From the cell containing the given text, extract its center point as [X, Y] coordinate. 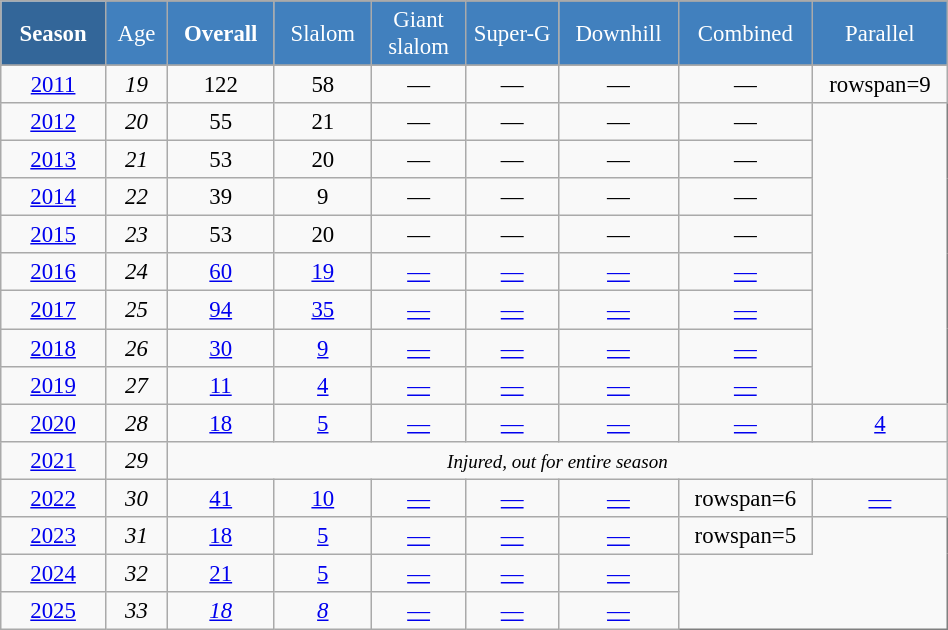
32 [136, 573]
2017 [54, 310]
Giantslalom [419, 34]
2020 [54, 423]
55 [221, 122]
122 [221, 85]
Downhill [618, 34]
2015 [54, 235]
26 [136, 348]
rowspan=5 [746, 536]
28 [136, 423]
24 [136, 273]
rowspan=6 [746, 498]
Overall [221, 34]
8 [323, 611]
22 [136, 197]
Parallel [880, 34]
33 [136, 611]
27 [136, 385]
2024 [54, 573]
Injured, out for entire season [558, 460]
Super-G [512, 34]
2025 [54, 611]
rowspan=9 [880, 85]
39 [221, 197]
10 [323, 498]
2022 [54, 498]
Slalom [323, 34]
2021 [54, 460]
2019 [54, 385]
Combined [746, 34]
2014 [54, 197]
11 [221, 385]
2023 [54, 536]
2011 [54, 85]
41 [221, 498]
60 [221, 273]
58 [323, 85]
Age [136, 34]
94 [221, 310]
2016 [54, 273]
2013 [54, 160]
23 [136, 235]
Season [54, 34]
25 [136, 310]
2012 [54, 122]
31 [136, 536]
35 [323, 310]
29 [136, 460]
2018 [54, 348]
